Output the [X, Y] coordinate of the center of the cell containing the given text.  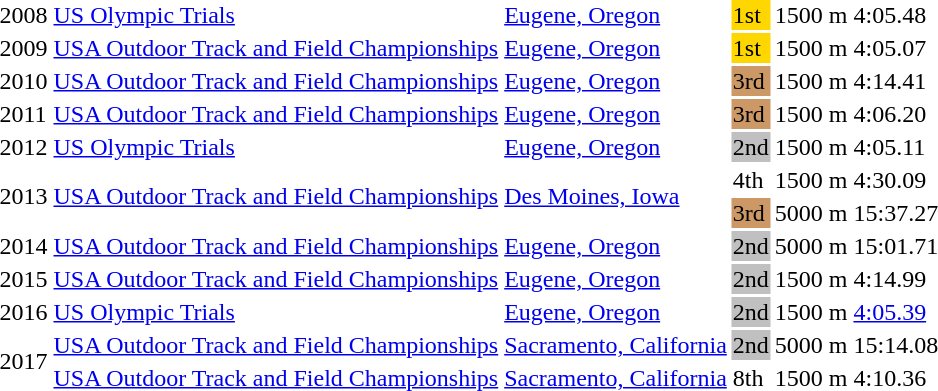
4th [750, 180]
Des Moines, Iowa [616, 196]
Sacramento, California [616, 345]
